Output the [X, Y] coordinate of the center of the cell containing the given text.  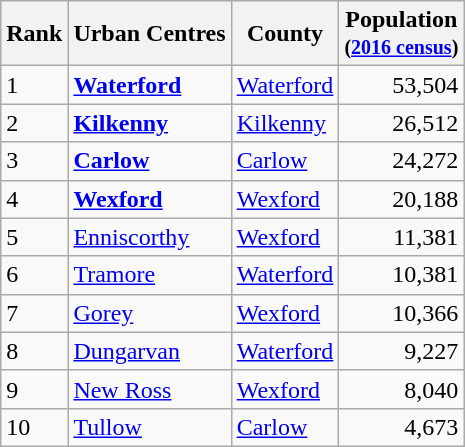
9,227 [402, 351]
7 [34, 313]
Gorey [150, 313]
10 [34, 427]
53,504 [402, 85]
New Ross [150, 389]
Rank [34, 34]
4,673 [402, 427]
2 [34, 123]
20,188 [402, 199]
9 [34, 389]
1 [34, 85]
County [285, 34]
24,272 [402, 161]
10,381 [402, 275]
3 [34, 161]
6 [34, 275]
Population(2016 census) [402, 34]
Dungarvan [150, 351]
Enniscorthy [150, 237]
8 [34, 351]
11,381 [402, 237]
Urban Centres [150, 34]
8,040 [402, 389]
Tullow [150, 427]
5 [34, 237]
4 [34, 199]
26,512 [402, 123]
10,366 [402, 313]
Tramore [150, 275]
